Locate the cell with the specified text and output its [X, Y] center coordinate. 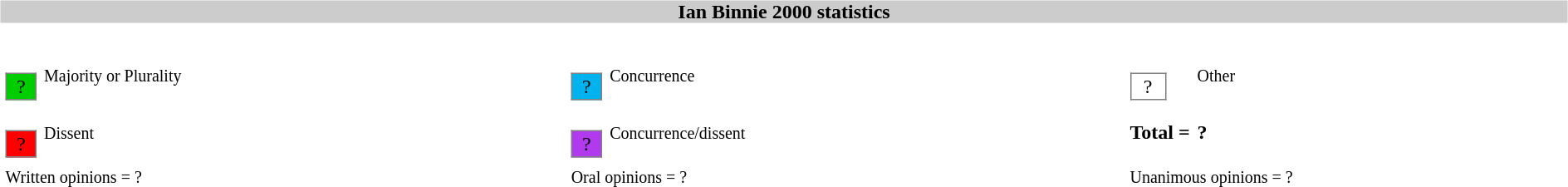
Concurrence [865, 76]
Ian Binnie 2000 statistics [784, 12]
Majority or Plurality [304, 76]
Total = [1159, 132]
Dissent [304, 132]
Other [1380, 76]
Concurrence/dissent [865, 132]
